Scan for the cell matching the given text and deliver its [X, Y] coordinate at center. 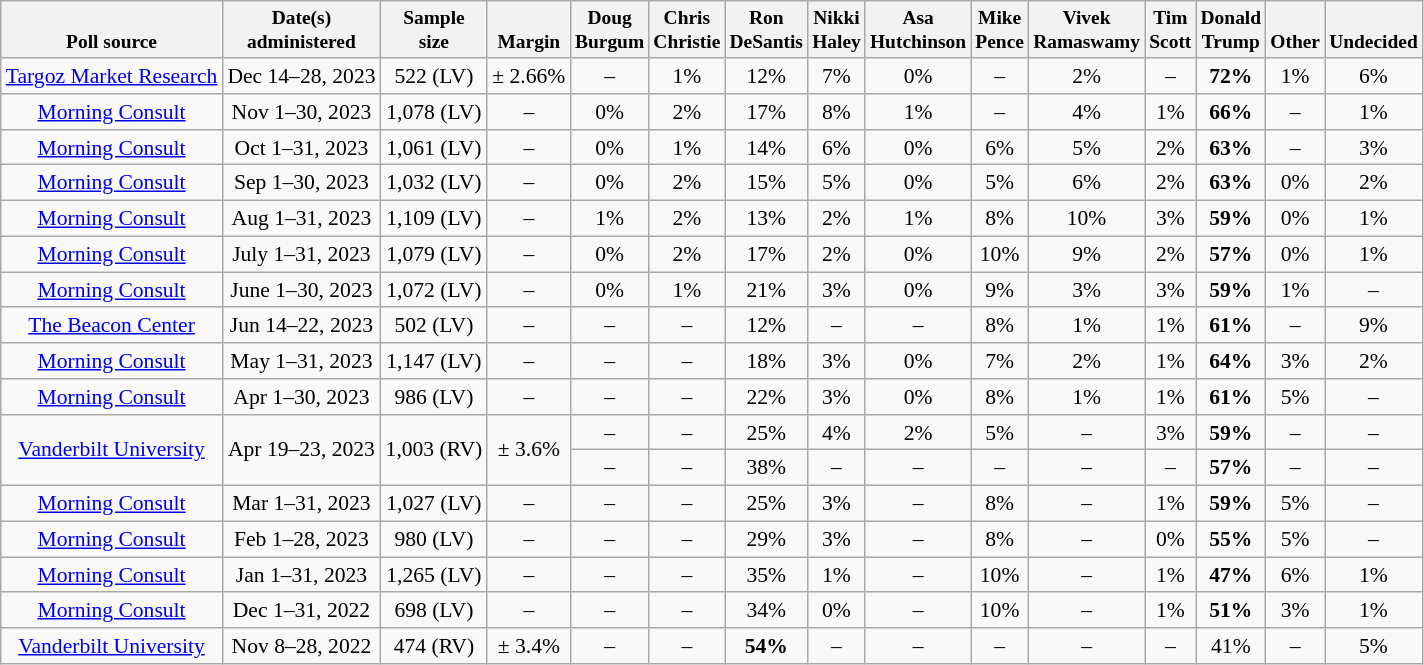
MikePence [1000, 30]
64% [1231, 361]
21% [766, 290]
51% [1231, 611]
474 (RV) [434, 646]
May 1–31, 2023 [301, 361]
13% [766, 219]
Apr 1–30, 2023 [301, 397]
Undecided [1374, 30]
Jan 1–31, 2023 [301, 575]
Other [1296, 30]
Dec 1–31, 2022 [301, 611]
38% [766, 468]
1,032 (LV) [434, 183]
14% [766, 148]
1,109 (LV) [434, 219]
DonaldTrump [1231, 30]
RonDeSantis [766, 30]
72% [1231, 76]
DougBurgum [609, 30]
Aug 1–31, 2023 [301, 219]
1,072 (LV) [434, 290]
± 3.4% [528, 646]
Nov 8–28, 2022 [301, 646]
1,147 (LV) [434, 361]
± 2.66% [528, 76]
NikkiHaley [837, 30]
47% [1231, 575]
Dec 14–28, 2023 [301, 76]
18% [766, 361]
1,265 (LV) [434, 575]
Mar 1–31, 2023 [301, 504]
29% [766, 540]
Targoz Market Research [112, 76]
522 (LV) [434, 76]
1,003 (RV) [434, 450]
TimScott [1170, 30]
The Beacon Center [112, 326]
54% [766, 646]
502 (LV) [434, 326]
AsaHutchinson [918, 30]
Poll source [112, 30]
Samplesize [434, 30]
VivekRamaswamy [1087, 30]
July 1–31, 2023 [301, 254]
1,079 (LV) [434, 254]
22% [766, 397]
1,027 (LV) [434, 504]
ChrisChristie [687, 30]
Apr 19–23, 2023 [301, 450]
980 (LV) [434, 540]
34% [766, 611]
41% [1231, 646]
66% [1231, 112]
15% [766, 183]
± 3.6% [528, 450]
Margin [528, 30]
1,078 (LV) [434, 112]
35% [766, 575]
1,061 (LV) [434, 148]
Jun 14–22, 2023 [301, 326]
698 (LV) [434, 611]
Oct 1–31, 2023 [301, 148]
55% [1231, 540]
Date(s)administered [301, 30]
Feb 1–28, 2023 [301, 540]
986 (LV) [434, 397]
June 1–30, 2023 [301, 290]
Nov 1–30, 2023 [301, 112]
Sep 1–30, 2023 [301, 183]
